Identify which cell holds the provided text, then report its (X, Y) central coordinate. 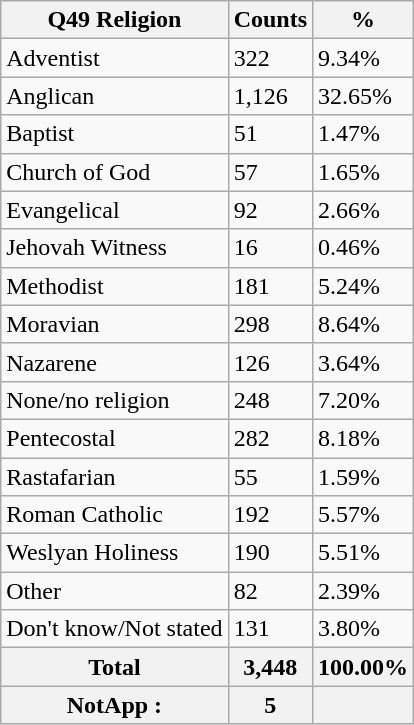
Pentecostal (114, 438)
5.51% (364, 553)
51 (270, 134)
% (364, 20)
Other (114, 591)
131 (270, 629)
None/no religion (114, 400)
1,126 (270, 96)
282 (270, 438)
322 (270, 58)
8.64% (364, 324)
32.65% (364, 96)
Counts (270, 20)
16 (270, 248)
181 (270, 286)
192 (270, 515)
Moravian (114, 324)
190 (270, 553)
100.00% (364, 667)
248 (270, 400)
8.18% (364, 438)
298 (270, 324)
55 (270, 477)
Q49 Religion (114, 20)
1.47% (364, 134)
Church of God (114, 172)
5.24% (364, 286)
Anglican (114, 96)
Roman Catholic (114, 515)
7.20% (364, 400)
9.34% (364, 58)
2.39% (364, 591)
Nazarene (114, 362)
126 (270, 362)
3,448 (270, 667)
92 (270, 210)
Baptist (114, 134)
1.59% (364, 477)
0.46% (364, 248)
NotApp : (114, 705)
Weslyan Holiness (114, 553)
2.66% (364, 210)
5 (270, 705)
3.80% (364, 629)
Evangelical (114, 210)
1.65% (364, 172)
57 (270, 172)
Adventist (114, 58)
Total (114, 667)
Jehovah Witness (114, 248)
5.57% (364, 515)
Rastafarian (114, 477)
3.64% (364, 362)
82 (270, 591)
Don't know/Not stated (114, 629)
Methodist (114, 286)
